Provide the (X, Y) coordinate of the cell's center where the given text is located.  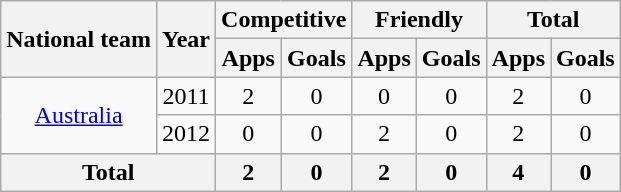
Friendly (419, 20)
Competitive (284, 20)
2012 (186, 134)
4 (518, 172)
National team (79, 39)
2011 (186, 96)
Australia (79, 115)
Year (186, 39)
